Find where the given text appears and provide that cell's center as [x, y] coordinate. 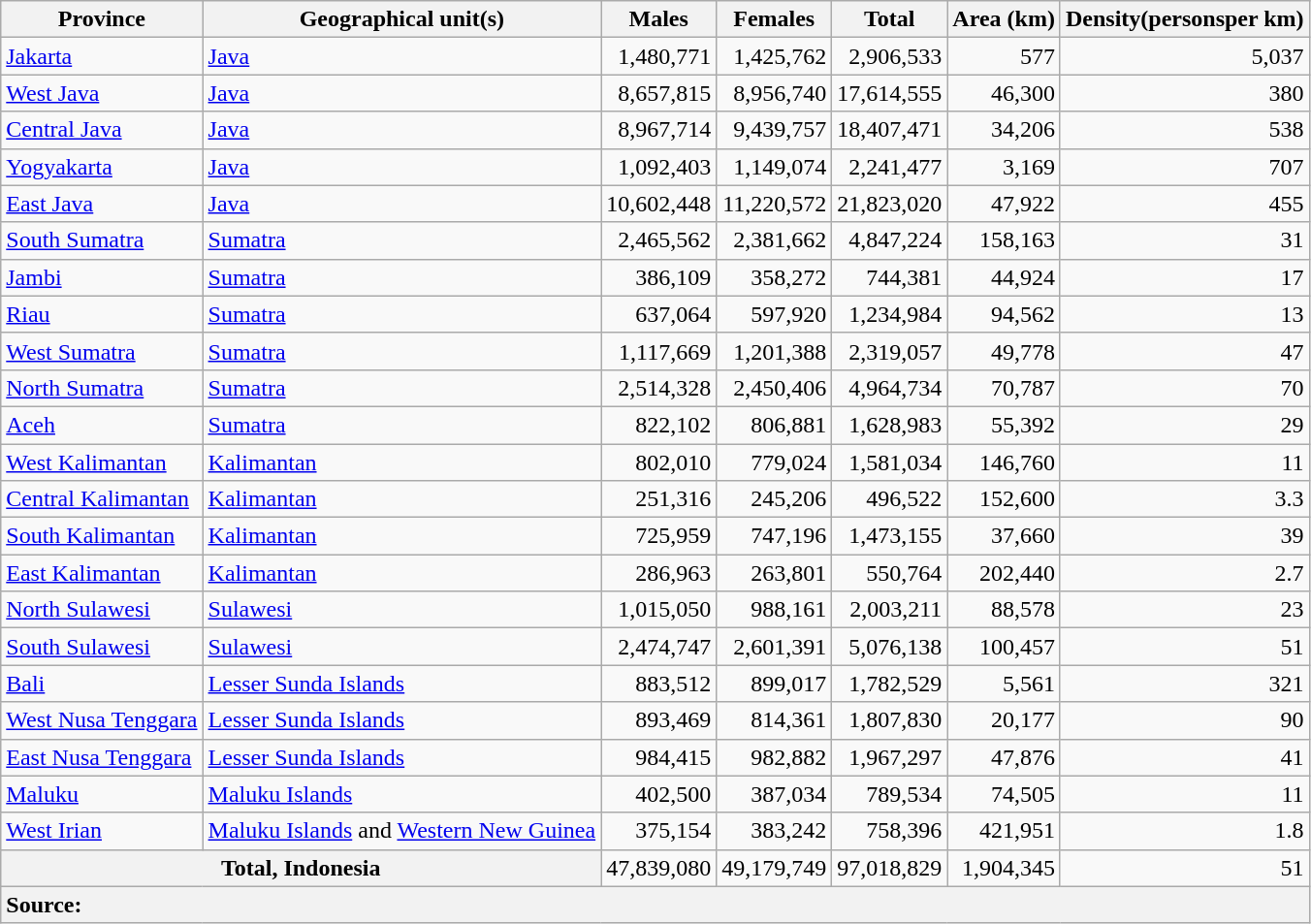
31 [1185, 240]
802,010 [659, 462]
34,206 [1005, 130]
Maluku [102, 794]
1,967,297 [890, 757]
158,163 [1005, 240]
Maluku Islands and Western New Guinea [401, 831]
East Kalimantan [102, 573]
44,924 [1005, 277]
47 [1185, 351]
Total [890, 19]
637,064 [659, 314]
747,196 [774, 536]
West Kalimantan [102, 462]
988,161 [774, 610]
East Nusa Tenggara [102, 757]
1,015,050 [659, 610]
725,959 [659, 536]
55,392 [1005, 425]
41 [1185, 757]
Riau [102, 314]
4,847,224 [890, 240]
1,201,388 [774, 351]
Jakarta [102, 56]
982,882 [774, 757]
49,179,749 [774, 868]
29 [1185, 425]
97,018,829 [890, 868]
1,480,771 [659, 56]
758,396 [890, 831]
Central Java [102, 130]
2,474,747 [659, 647]
1,807,830 [890, 720]
2,381,662 [774, 240]
West Irian [102, 831]
West Java [102, 93]
8,956,740 [774, 93]
251,316 [659, 499]
North Sumatra [102, 388]
455 [1185, 204]
597,920 [774, 314]
1,234,984 [890, 314]
814,361 [774, 720]
17 [1185, 277]
North Sulawesi [102, 610]
Males [659, 19]
1,581,034 [890, 462]
146,760 [1005, 462]
Bali [102, 684]
100,457 [1005, 647]
5,037 [1185, 56]
538 [1185, 130]
Jambi [102, 277]
Source: [655, 905]
47,876 [1005, 757]
496,522 [890, 499]
1,782,529 [890, 684]
5,076,138 [890, 647]
94,562 [1005, 314]
3.3 [1185, 499]
46,300 [1005, 93]
387,034 [774, 794]
984,415 [659, 757]
70 [1185, 388]
Females [774, 19]
47,922 [1005, 204]
Maluku Islands [401, 794]
550,764 [890, 573]
88,578 [1005, 610]
Area (km) [1005, 19]
2,003,211 [890, 610]
17,614,555 [890, 93]
47,839,080 [659, 868]
2,241,477 [890, 167]
822,102 [659, 425]
South Sulawesi [102, 647]
789,534 [890, 794]
1,092,403 [659, 167]
779,024 [774, 462]
90 [1185, 720]
Total, Indonesia [301, 868]
South Kalimantan [102, 536]
39 [1185, 536]
263,801 [774, 573]
152,600 [1005, 499]
375,154 [659, 831]
321 [1185, 684]
74,505 [1005, 794]
9,439,757 [774, 130]
2,450,406 [774, 388]
23 [1185, 610]
South Sumatra [102, 240]
383,242 [774, 831]
883,512 [659, 684]
577 [1005, 56]
70,787 [1005, 388]
4,964,734 [890, 388]
286,963 [659, 573]
13 [1185, 314]
1.8 [1185, 831]
Density(personsper km) [1185, 19]
1,149,074 [774, 167]
20,177 [1005, 720]
2,906,533 [890, 56]
11,220,572 [774, 204]
East Java [102, 204]
2,514,328 [659, 388]
707 [1185, 167]
1,904,345 [1005, 868]
1,425,762 [774, 56]
806,881 [774, 425]
380 [1185, 93]
Yogyakarta [102, 167]
1,628,983 [890, 425]
1,117,669 [659, 351]
Aceh [102, 425]
18,407,471 [890, 130]
744,381 [890, 277]
2.7 [1185, 573]
1,473,155 [890, 536]
2,465,562 [659, 240]
899,017 [774, 684]
358,272 [774, 277]
5,561 [1005, 684]
2,319,057 [890, 351]
402,500 [659, 794]
8,657,815 [659, 93]
202,440 [1005, 573]
8,967,714 [659, 130]
245,206 [774, 499]
West Sumatra [102, 351]
2,601,391 [774, 647]
386,109 [659, 277]
893,469 [659, 720]
Geographical unit(s) [401, 19]
21,823,020 [890, 204]
Province [102, 19]
49,778 [1005, 351]
Central Kalimantan [102, 499]
37,660 [1005, 536]
3,169 [1005, 167]
West Nusa Tenggara [102, 720]
421,951 [1005, 831]
10,602,448 [659, 204]
